Return (x, y) of the center of cell containing provided text 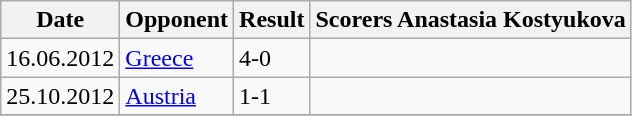
Date (60, 20)
Result (272, 20)
25.10.2012 (60, 96)
Opponent (177, 20)
16.06.2012 (60, 58)
1-1 (272, 96)
Greece (177, 58)
Austria (177, 96)
4-0 (272, 58)
Scorers Anastasia Kostyukova (470, 20)
